Output the [X, Y] coordinate of the center of the cell containing the given text.  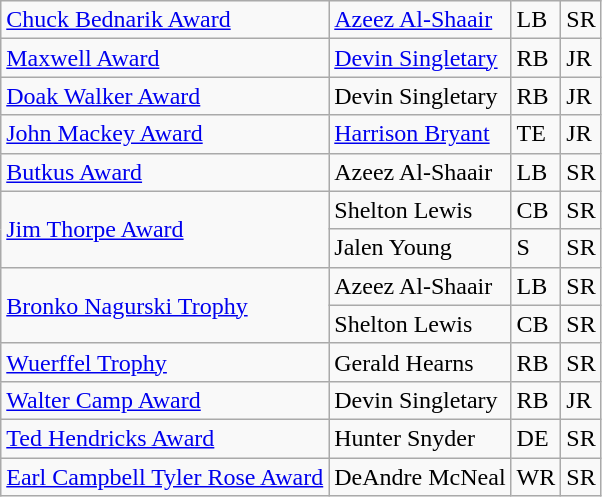
Harrison Bryant [420, 134]
Butkus Award [165, 172]
S [536, 248]
Hunter Snyder [420, 438]
Walter Camp Award [165, 400]
Bronko Nagurski Trophy [165, 305]
Jim Thorpe Award [165, 229]
Chuck Bednarik Award [165, 20]
Maxwell Award [165, 58]
Gerald Hearns [420, 362]
Earl Campbell Tyler Rose Award [165, 477]
TE [536, 134]
Doak Walker Award [165, 96]
Jalen Young [420, 248]
DE [536, 438]
Wuerffel Trophy [165, 362]
John Mackey Award [165, 134]
Ted Hendricks Award [165, 438]
DeAndre McNeal [420, 477]
WR [536, 477]
